Scan for the cell matching the given text and deliver its [x, y] coordinate at center. 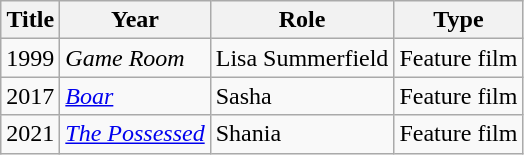
Boar [135, 96]
Game Room [135, 58]
2017 [30, 96]
Role [302, 20]
Shania [302, 134]
Year [135, 20]
2021 [30, 134]
Type [458, 20]
The Possessed [135, 134]
1999 [30, 58]
Title [30, 20]
Lisa Summerfield [302, 58]
Sasha [302, 96]
